From the cell containing the given text, extract its center point as [X, Y] coordinate. 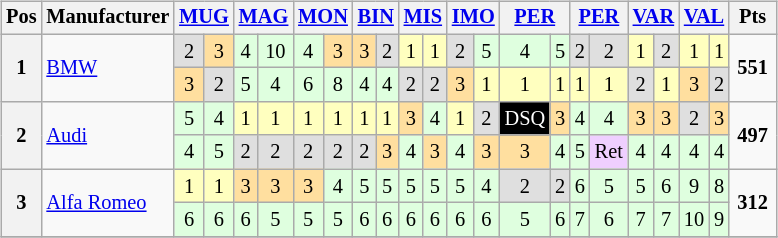
Audi [108, 136]
551 [752, 68]
VAL [704, 18]
MAG [264, 18]
Alfa Romeo [108, 202]
MUG [204, 18]
312 [752, 202]
Pos [21, 18]
DSQ [525, 119]
Ret [609, 152]
VAR [654, 18]
Pts [752, 18]
BIN [376, 18]
MIS [423, 18]
BMW [108, 68]
IMO [474, 18]
497 [752, 136]
Manufacturer [108, 18]
MON [323, 18]
